Search for the cell housing the specified text and yield its (x, y) center coordinate. 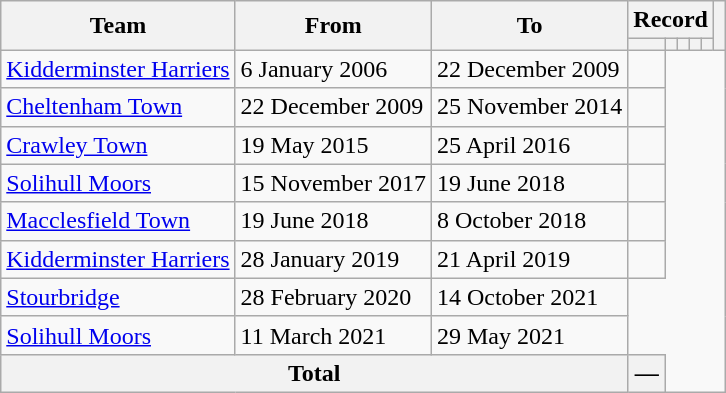
To (529, 26)
Total (314, 373)
29 May 2021 (529, 335)
Stourbridge (118, 297)
Cheltenham Town (118, 107)
From (333, 26)
Macclesfield Town (118, 221)
15 November 2017 (333, 183)
— (647, 373)
21 April 2019 (529, 259)
Team (118, 26)
8 October 2018 (529, 221)
Record (671, 20)
25 November 2014 (529, 107)
11 March 2021 (333, 335)
19 May 2015 (333, 145)
28 February 2020 (333, 297)
Crawley Town (118, 145)
28 January 2019 (333, 259)
14 October 2021 (529, 297)
25 April 2016 (529, 145)
6 January 2006 (333, 69)
